Return [x, y] of the center of cell containing provided text 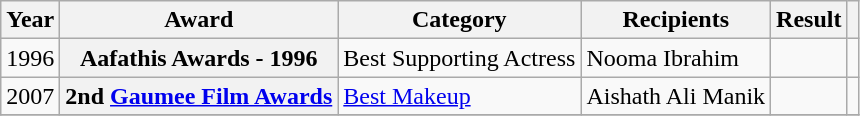
Best Supporting Actress [460, 58]
Aafathis Awards - 1996 [199, 58]
Year [30, 20]
Aishath Ali Manik [676, 96]
2007 [30, 96]
Best Makeup [460, 96]
1996 [30, 58]
Category [460, 20]
Nooma Ibrahim [676, 58]
Recipients [676, 20]
2nd Gaumee Film Awards [199, 96]
Award [199, 20]
Result [809, 20]
